Detect which cell encompasses the target text, then output its [x, y] center coordinate. 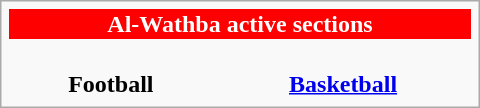
Basketball [342, 70]
Football [110, 70]
Al-Wathba active sections [240, 24]
